Determine the (X, Y) coordinate at the center of the cell enclosing the given text.  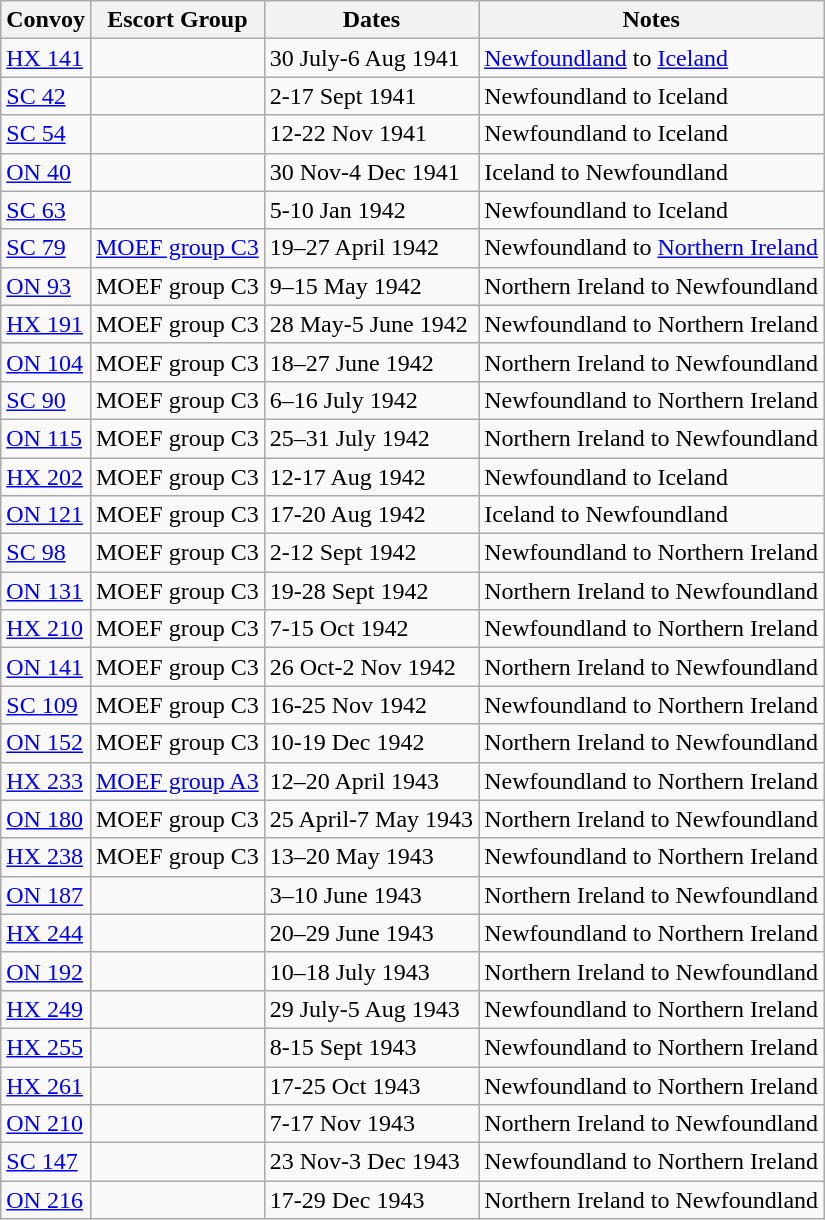
Notes (652, 20)
17-29 Dec 1943 (371, 1200)
ON 131 (46, 591)
SC 54 (46, 134)
SC 79 (46, 248)
6–16 July 1942 (371, 400)
13–20 May 1943 (371, 857)
7-17 Nov 1943 (371, 1124)
10-19 Dec 1942 (371, 743)
HX 210 (46, 629)
HX 244 (46, 933)
ON 180 (46, 819)
9–15 May 1942 (371, 286)
3–10 June 1943 (371, 895)
HX 202 (46, 477)
HX 141 (46, 58)
ON 216 (46, 1200)
16-25 Nov 1942 (371, 705)
SC 90 (46, 400)
SC 42 (46, 96)
ON 115 (46, 438)
25–31 July 1942 (371, 438)
29 July-5 Aug 1943 (371, 1009)
30 July-6 Aug 1941 (371, 58)
ON 187 (46, 895)
10–18 July 1943 (371, 971)
ON 141 (46, 667)
25 April-7 May 1943 (371, 819)
2-12 Sept 1942 (371, 553)
12–20 April 1943 (371, 781)
ON 93 (46, 286)
HX 255 (46, 1047)
Escort Group (177, 20)
ON 152 (46, 743)
30 Nov-4 Dec 1941 (371, 172)
8-15 Sept 1943 (371, 1047)
HX 233 (46, 781)
20–29 June 1943 (371, 933)
ON 121 (46, 515)
ON 210 (46, 1124)
19-28 Sept 1942 (371, 591)
28 May-5 June 1942 (371, 324)
HX 249 (46, 1009)
2-17 Sept 1941 (371, 96)
17-25 Oct 1943 (371, 1085)
SC 147 (46, 1162)
SC 63 (46, 210)
MOEF group A3 (177, 781)
ON 40 (46, 172)
12-17 Aug 1942 (371, 477)
HX 191 (46, 324)
12-22 Nov 1941 (371, 134)
ON 192 (46, 971)
SC 98 (46, 553)
5-10 Jan 1942 (371, 210)
ON 104 (46, 362)
18–27 June 1942 (371, 362)
7-15 Oct 1942 (371, 629)
SC 109 (46, 705)
26 Oct-2 Nov 1942 (371, 667)
HX 238 (46, 857)
23 Nov-3 Dec 1943 (371, 1162)
19–27 April 1942 (371, 248)
Dates (371, 20)
Convoy (46, 20)
HX 261 (46, 1085)
17-20 Aug 1942 (371, 515)
